Return (X, Y) of the center of cell containing provided text 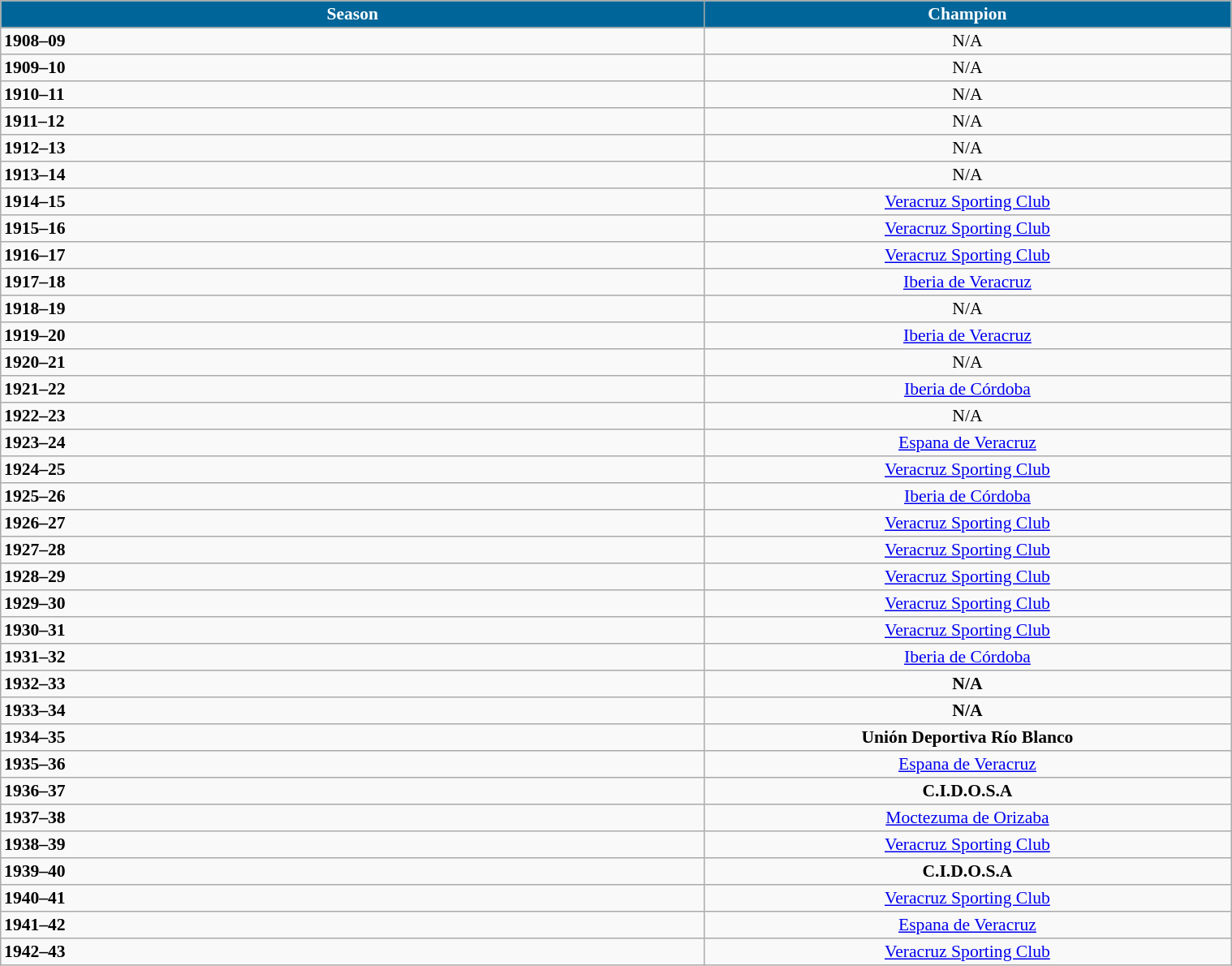
Season (352, 15)
1918–19 (352, 308)
1913–14 (352, 175)
1916–17 (352, 255)
1910–11 (352, 94)
1936–37 (352, 791)
1935–36 (352, 765)
1929–30 (352, 604)
1933–34 (352, 711)
Moctezuma de Orizaba (967, 818)
1908–09 (352, 41)
1937–38 (352, 818)
Champion (967, 15)
1931–32 (352, 658)
1927–28 (352, 550)
1922–23 (352, 416)
Unión Deportiva Río Blanco (967, 737)
1930–31 (352, 630)
1920–21 (352, 362)
1912–13 (352, 148)
1909–10 (352, 68)
1934–35 (352, 737)
1932–33 (352, 684)
1924–25 (352, 469)
1919–20 (352, 336)
1917–18 (352, 282)
1941–42 (352, 925)
1938–39 (352, 844)
1923–24 (352, 443)
1942–43 (352, 951)
1911–12 (352, 122)
1939–40 (352, 872)
1940–41 (352, 898)
1926–27 (352, 523)
1914–15 (352, 201)
1925–26 (352, 497)
1921–22 (352, 390)
1915–16 (352, 229)
1928–29 (352, 576)
